Scan for the cell matching the given text and deliver its (x, y) coordinate at center. 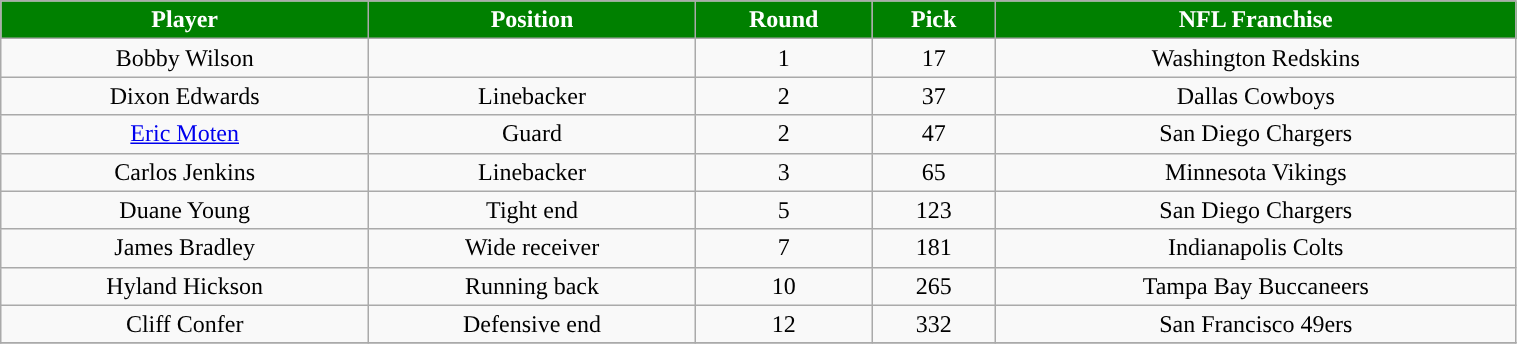
Minnesota Vikings (1256, 172)
Defensive end (532, 324)
Dixon Edwards (185, 96)
Hyland Hickson (185, 286)
Tampa Bay Buccaneers (1256, 286)
123 (934, 210)
Dallas Cowboys (1256, 96)
Position (532, 20)
Pick (934, 20)
Player (185, 20)
Washington Redskins (1256, 58)
Cliff Confer (185, 324)
181 (934, 248)
37 (934, 96)
1 (783, 58)
332 (934, 324)
5 (783, 210)
Round (783, 20)
Duane Young (185, 210)
Bobby Wilson (185, 58)
Tight end (532, 210)
NFL Franchise (1256, 20)
65 (934, 172)
Wide receiver (532, 248)
47 (934, 134)
Carlos Jenkins (185, 172)
San Francisco 49ers (1256, 324)
12 (783, 324)
17 (934, 58)
Running back (532, 286)
10 (783, 286)
265 (934, 286)
Eric Moten (185, 134)
Guard (532, 134)
7 (783, 248)
3 (783, 172)
Indianapolis Colts (1256, 248)
James Bradley (185, 248)
